Determine the [X, Y] coordinate at the center of the cell enclosing the given text.  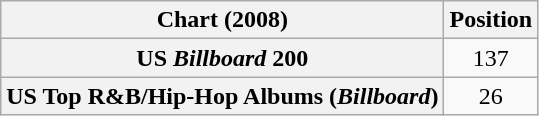
US Billboard 200 [222, 58]
US Top R&B/Hip-Hop Albums (Billboard) [222, 96]
Position [491, 20]
26 [491, 96]
137 [491, 58]
Chart (2008) [222, 20]
